From the cell containing the given text, extract its center point as (X, Y) coordinate. 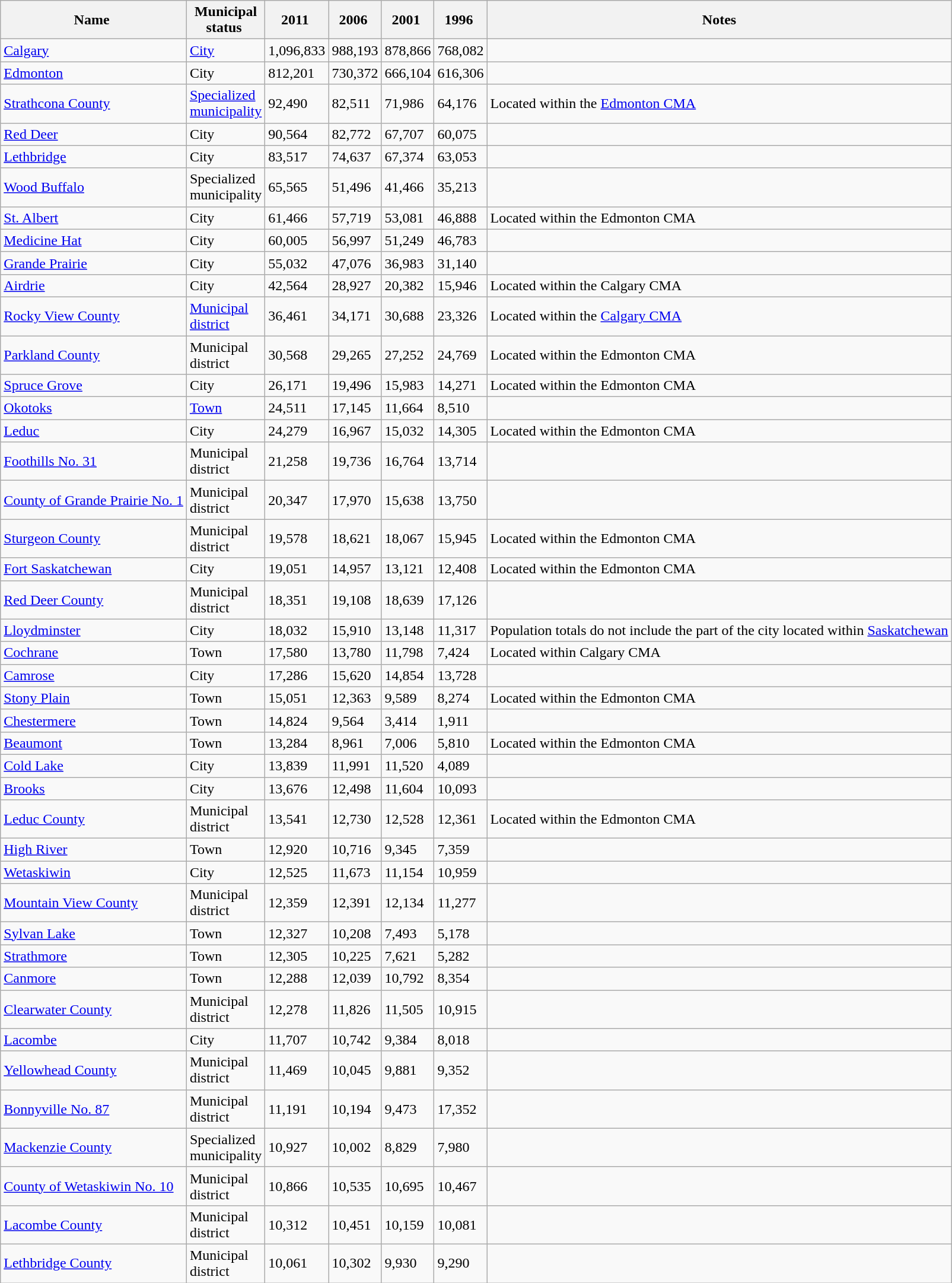
Notes (719, 20)
County of Wetaskiwin No. 10 (94, 1186)
10,742 (355, 1040)
10,716 (355, 850)
11,673 (355, 872)
730,372 (355, 73)
Municipalstatus (225, 20)
15,051 (297, 698)
1996 (460, 20)
11,154 (408, 872)
Lethbridge County (94, 1263)
15,910 (355, 630)
10,208 (355, 933)
35,213 (460, 188)
64,176 (460, 103)
19,736 (355, 462)
28,927 (355, 285)
Located within Calgary CMA (719, 653)
17,145 (355, 408)
12,361 (460, 819)
Wetaskiwin (94, 872)
60,075 (460, 134)
12,363 (355, 698)
10,194 (355, 1109)
Parkland County (94, 355)
17,286 (297, 675)
13,780 (355, 653)
Leduc County (94, 819)
83,517 (297, 157)
11,505 (408, 1009)
13,121 (408, 569)
20,382 (408, 285)
13,541 (297, 819)
14,854 (408, 675)
Strathcona County (94, 103)
12,278 (297, 1009)
55,032 (297, 263)
10,866 (297, 1186)
Strathmore (94, 956)
Calgary (94, 50)
10,302 (355, 1263)
11,707 (297, 1040)
12,039 (355, 979)
Lloydminster (94, 630)
7,980 (460, 1148)
10,045 (355, 1071)
30,568 (297, 355)
Yellowhead County (94, 1071)
27,252 (408, 355)
Red Deer (94, 134)
18,621 (355, 539)
Camrose (94, 675)
St. Albert (94, 218)
Rocky View County (94, 316)
10,093 (460, 789)
47,076 (355, 263)
15,946 (460, 285)
19,051 (297, 569)
Wood Buffalo (94, 188)
7,359 (460, 850)
14,271 (460, 386)
18,351 (297, 599)
18,067 (408, 539)
29,265 (355, 355)
10,312 (297, 1225)
11,604 (408, 789)
36,461 (297, 316)
8,018 (460, 1040)
2001 (408, 20)
2011 (297, 20)
8,961 (355, 743)
17,126 (460, 599)
20,347 (297, 500)
15,945 (460, 539)
11,317 (460, 630)
57,719 (355, 218)
36,983 (408, 263)
10,467 (460, 1186)
41,466 (408, 188)
Cold Lake (94, 766)
67,707 (408, 134)
Spruce Grove (94, 386)
13,728 (460, 675)
1,096,833 (297, 50)
9,930 (408, 1263)
Foothills No. 31 (94, 462)
46,783 (460, 240)
13,676 (297, 789)
Clearwater County (94, 1009)
71,986 (408, 103)
11,826 (355, 1009)
9,473 (408, 1109)
74,637 (355, 157)
2006 (355, 20)
60,005 (297, 240)
3,414 (408, 720)
7,424 (460, 653)
9,290 (460, 1263)
Mackenzie County (94, 1148)
10,927 (297, 1148)
8,354 (460, 979)
12,391 (355, 903)
61,466 (297, 218)
13,839 (297, 766)
12,288 (297, 979)
82,772 (355, 134)
24,279 (297, 431)
Cochrane (94, 653)
56,997 (355, 240)
7,006 (408, 743)
82,511 (355, 103)
92,490 (297, 103)
30,688 (408, 316)
9,881 (408, 1071)
53,081 (408, 218)
17,580 (297, 653)
11,664 (408, 408)
10,535 (355, 1186)
8,510 (460, 408)
High River (94, 850)
812,201 (297, 73)
Population totals do not include the part of the city located within Saskatchewan (719, 630)
Lacombe County (94, 1225)
Bonnyville No. 87 (94, 1109)
13,750 (460, 500)
8,274 (460, 698)
Sturgeon County (94, 539)
11,277 (460, 903)
12,327 (297, 933)
7,493 (408, 933)
23,326 (460, 316)
11,991 (355, 766)
Edmonton (94, 73)
16,764 (408, 462)
5,178 (460, 933)
19,578 (297, 539)
County of Grande Prairie No. 1 (94, 500)
90,564 (297, 134)
11,798 (408, 653)
13,148 (408, 630)
11,469 (297, 1071)
9,564 (355, 720)
11,191 (297, 1109)
67,374 (408, 157)
15,983 (408, 386)
12,134 (408, 903)
Airdrie (94, 285)
46,888 (460, 218)
Lethbridge (94, 157)
34,171 (355, 316)
15,638 (408, 500)
18,032 (297, 630)
4,089 (460, 766)
9,589 (408, 698)
11,520 (408, 766)
10,792 (408, 979)
42,564 (297, 285)
18,639 (408, 599)
Leduc (94, 431)
9,352 (460, 1071)
19,108 (355, 599)
24,511 (297, 408)
13,714 (460, 462)
10,225 (355, 956)
Red Deer County (94, 599)
Name (94, 20)
14,305 (460, 431)
12,408 (460, 569)
14,957 (355, 569)
15,032 (408, 431)
26,171 (297, 386)
Mountain View County (94, 903)
12,305 (297, 956)
Medicine Hat (94, 240)
14,824 (297, 720)
12,730 (355, 819)
988,193 (355, 50)
616,306 (460, 73)
7,621 (408, 956)
Sylvan Lake (94, 933)
15,620 (355, 675)
31,140 (460, 263)
10,061 (297, 1263)
12,920 (297, 850)
Lacombe (94, 1040)
Brooks (94, 789)
51,496 (355, 188)
12,498 (355, 789)
10,915 (460, 1009)
5,282 (460, 956)
666,104 (408, 73)
Chestermere (94, 720)
9,384 (408, 1040)
12,359 (297, 903)
24,769 (460, 355)
10,002 (355, 1148)
16,967 (355, 431)
8,829 (408, 1148)
10,451 (355, 1225)
Grande Prairie (94, 263)
65,565 (297, 188)
10,959 (460, 872)
5,810 (460, 743)
878,866 (408, 50)
10,159 (408, 1225)
12,525 (297, 872)
17,970 (355, 500)
19,496 (355, 386)
1,911 (460, 720)
51,249 (408, 240)
Canmore (94, 979)
768,082 (460, 50)
13,284 (297, 743)
21,258 (297, 462)
12,528 (408, 819)
10,695 (408, 1186)
10,081 (460, 1225)
Beaumont (94, 743)
9,345 (408, 850)
Fort Saskatchewan (94, 569)
Stony Plain (94, 698)
63,053 (460, 157)
17,352 (460, 1109)
Okotoks (94, 408)
